Detect which cell encompasses the target text, then output its [x, y] center coordinate. 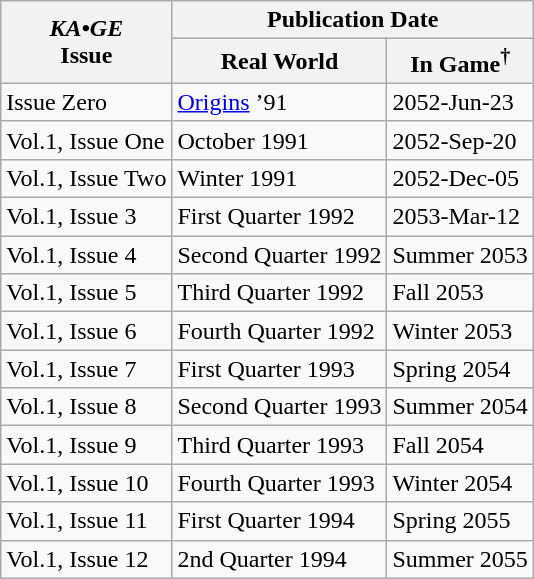
Fourth Quarter 1992 [280, 331]
Second Quarter 1992 [280, 255]
Vol.1, Issue 3 [86, 217]
Real World [280, 62]
KA•GEIssue [86, 42]
First Quarter 1993 [280, 369]
2052-Dec-05 [460, 178]
Issue Zero [86, 102]
Second Quarter 1993 [280, 407]
October 1991 [280, 140]
Third Quarter 1993 [280, 445]
2053-Mar-12 [460, 217]
Fourth Quarter 1993 [280, 483]
Vol.1, Issue 9 [86, 445]
2052-Sep-20 [460, 140]
Vol.1, Issue Two [86, 178]
Fall 2053 [460, 293]
Vol.1, Issue One [86, 140]
Winter 2053 [460, 331]
Vol.1, Issue 4 [86, 255]
Spring 2054 [460, 369]
Vol.1, Issue 12 [86, 559]
Origins ’91 [280, 102]
2052-Jun-23 [460, 102]
Summer 2054 [460, 407]
First Quarter 1994 [280, 521]
Winter 1991 [280, 178]
Vol.1, Issue 8 [86, 407]
Winter 2054 [460, 483]
Vol.1, Issue 7 [86, 369]
Summer 2055 [460, 559]
Summer 2053 [460, 255]
Vol.1, Issue 6 [86, 331]
Vol.1, Issue 10 [86, 483]
In Game† [460, 62]
First Quarter 1992 [280, 217]
Publication Date [352, 20]
Fall 2054 [460, 445]
Third Quarter 1992 [280, 293]
Vol.1, Issue 11 [86, 521]
Vol.1, Issue 5 [86, 293]
Spring 2055 [460, 521]
2nd Quarter 1994 [280, 559]
